Pinpoint the cell where the given text exists, returning its (X, Y) midpoint coordinate. 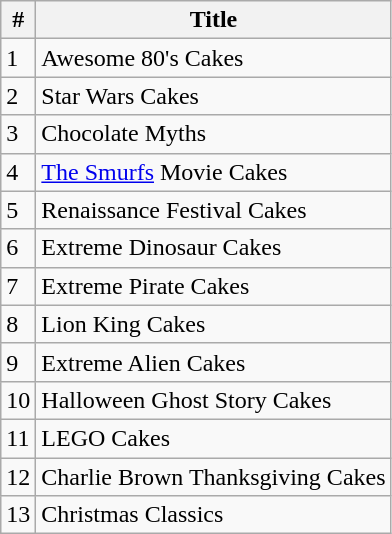
8 (18, 324)
Charlie Brown Thanksgiving Cakes (214, 477)
7 (18, 286)
Lion King Cakes (214, 324)
2 (18, 96)
# (18, 20)
Christmas Classics (214, 515)
Star Wars Cakes (214, 96)
Chocolate Myths (214, 134)
9 (18, 362)
Title (214, 20)
3 (18, 134)
1 (18, 58)
Halloween Ghost Story Cakes (214, 400)
Awesome 80's Cakes (214, 58)
11 (18, 438)
LEGO Cakes (214, 438)
Extreme Alien Cakes (214, 362)
Extreme Dinosaur Cakes (214, 248)
The Smurfs Movie Cakes (214, 172)
Extreme Pirate Cakes (214, 286)
5 (18, 210)
6 (18, 248)
13 (18, 515)
12 (18, 477)
10 (18, 400)
Renaissance Festival Cakes (214, 210)
4 (18, 172)
